Detect which cell encompasses the target text, then output its (x, y) center coordinate. 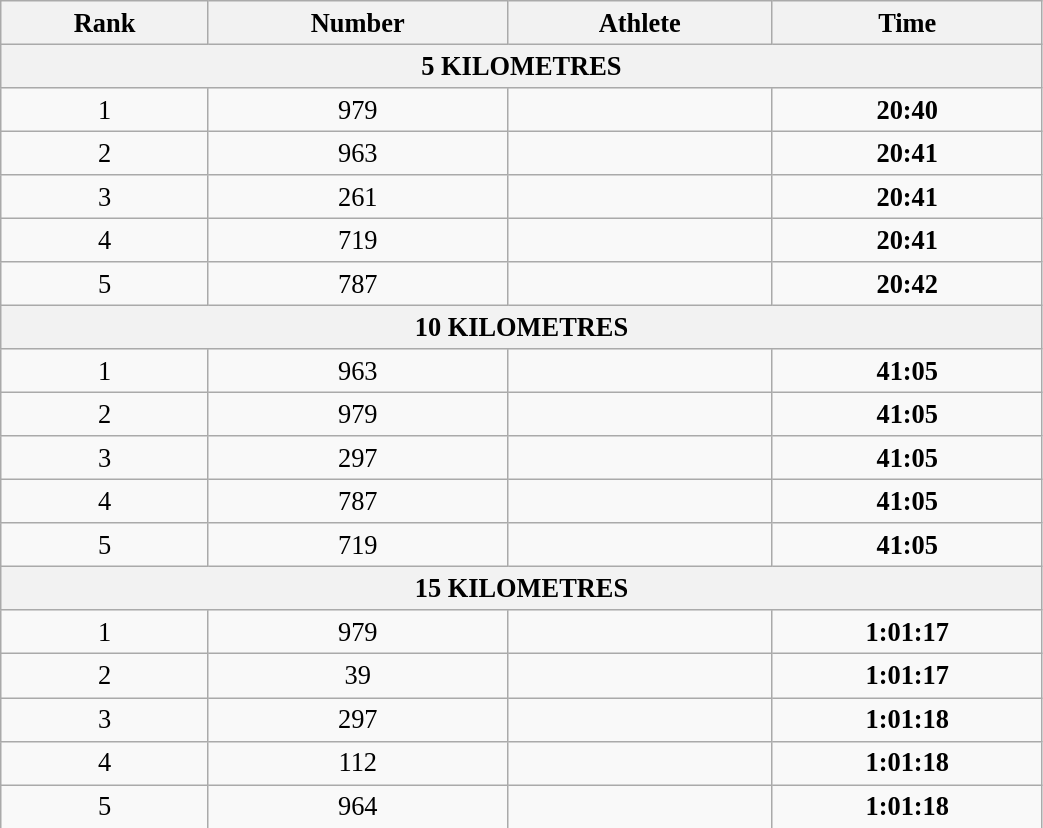
261 (358, 197)
Time (907, 22)
Number (358, 22)
15 KILOMETRES (522, 588)
Rank (105, 22)
39 (358, 676)
20:42 (907, 284)
5 KILOMETRES (522, 66)
964 (358, 806)
Athlete (640, 22)
20:40 (907, 109)
112 (358, 763)
10 KILOMETRES (522, 327)
